Identify which cell holds the provided text, then report its [x, y] central coordinate. 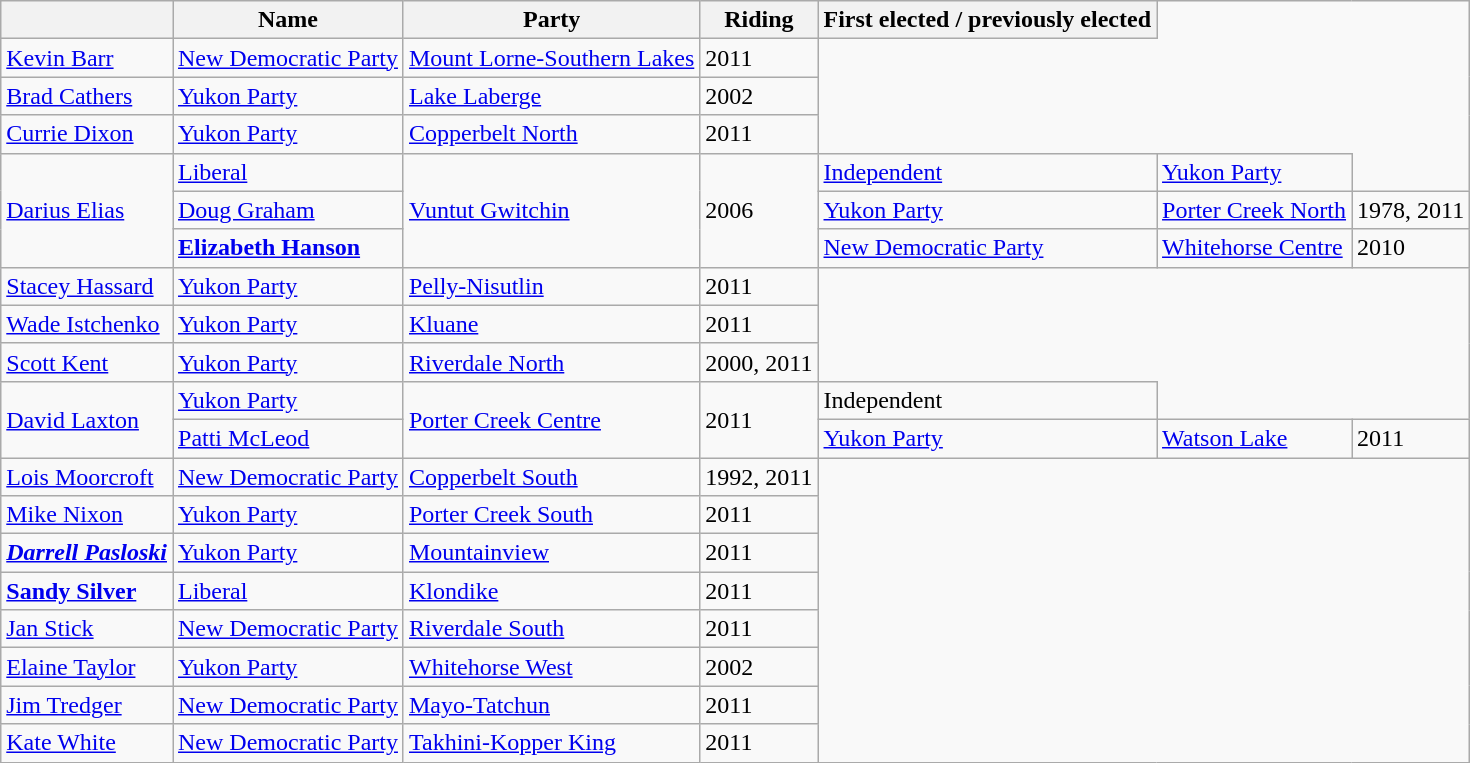
Mayo-Tatchun [551, 705]
First elected / previously elected [988, 20]
Porter Creek South [551, 515]
Mike Nixon [87, 515]
Scott Kent [87, 362]
Kevin Barr [87, 58]
Takhini-Kopper King [551, 743]
Elaine Taylor [87, 667]
Copperbelt South [551, 477]
Kate White [87, 743]
1978, 2011 [1411, 210]
Elizabeth Hanson [288, 248]
Patti McLeod [288, 438]
Jan Stick [87, 629]
Kluane [551, 324]
Lois Moorcroft [87, 477]
Mount Lorne-Southern Lakes [551, 58]
2000, 2011 [759, 362]
Porter Creek North [1254, 210]
Porter Creek Centre [551, 419]
Stacey Hassard [87, 286]
Vuntut Gwitchin [551, 210]
Klondike [551, 591]
Wade Istchenko [87, 324]
Whitehorse West [551, 667]
Party [551, 20]
Jim Tredger [87, 705]
Sandy Silver [87, 591]
David Laxton [87, 419]
Pelly-Nisutlin [551, 286]
Mountainview [551, 553]
Riding [759, 20]
Doug Graham [288, 210]
2006 [759, 210]
Darius Elias [87, 210]
Copperbelt North [551, 134]
Lake Laberge [551, 96]
Whitehorse Centre [1254, 248]
Watson Lake [1254, 438]
Riverdale South [551, 629]
Brad Cathers [87, 96]
2010 [1411, 248]
1992, 2011 [759, 477]
Name [288, 20]
Currie Dixon [87, 134]
Riverdale North [551, 362]
Darrell Pasloski [87, 553]
